Return the [X, Y] coordinate for the center point of the cell that contains the specified text.  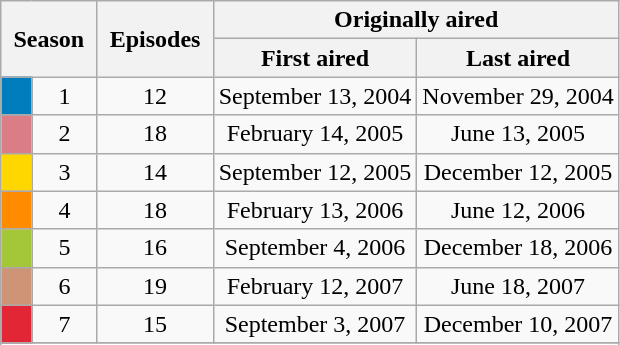
December 12, 2005 [518, 172]
First aired [315, 58]
September 4, 2006 [315, 248]
15 [155, 324]
September 3, 2007 [315, 324]
December 18, 2006 [518, 248]
7 [64, 324]
September 13, 2004 [315, 96]
February 14, 2005 [315, 134]
16 [155, 248]
14 [155, 172]
4 [64, 210]
2 [64, 134]
12 [155, 96]
September 12, 2005 [315, 172]
Originally aired [416, 20]
5 [64, 248]
February 13, 2006 [315, 210]
Episodes [155, 39]
19 [155, 286]
Last aired [518, 58]
November 29, 2004 [518, 96]
June 18, 2007 [518, 286]
February 12, 2007 [315, 286]
Season [49, 39]
December 10, 2007 [518, 324]
June 13, 2005 [518, 134]
6 [64, 286]
June 12, 2006 [518, 210]
3 [64, 172]
1 [64, 96]
